Extract the [x, y] coordinate from the center of the cell holding the provided text.  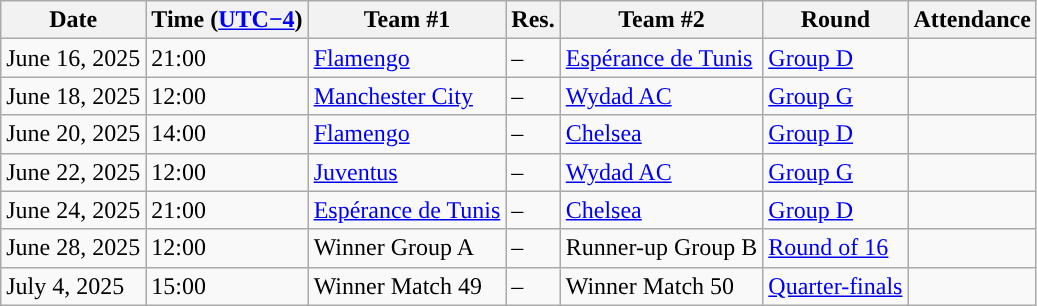
Runner-up Group B [662, 248]
June 24, 2025 [74, 210]
Team #1 [407, 20]
Quarter-finals [836, 286]
Round [836, 20]
Attendance [972, 20]
Juventus [407, 172]
June 28, 2025 [74, 248]
Winner Match 49 [407, 286]
Date [74, 20]
14:00 [227, 134]
July 4, 2025 [74, 286]
June 22, 2025 [74, 172]
Round of 16 [836, 248]
Winner Group A [407, 248]
15:00 [227, 286]
Time (UTC−4) [227, 20]
June 16, 2025 [74, 58]
Team #2 [662, 20]
June 20, 2025 [74, 134]
Manchester City [407, 96]
Res. [533, 20]
Winner Match 50 [662, 286]
June 18, 2025 [74, 96]
